Provide the [x, y] coordinate of the cell's center where the given text is located.  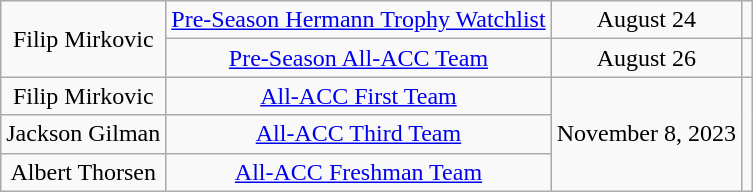
November 8, 2023 [646, 134]
All-ACC Freshman Team [358, 172]
August 24 [646, 20]
August 26 [646, 58]
All-ACC Third Team [358, 134]
Jackson Gilman [84, 134]
All-ACC First Team [358, 96]
Pre-Season All-ACC Team [358, 58]
Albert Thorsen [84, 172]
Pre-Season Hermann Trophy Watchlist [358, 20]
